Locate the cell with the specified text and output its [X, Y] center coordinate. 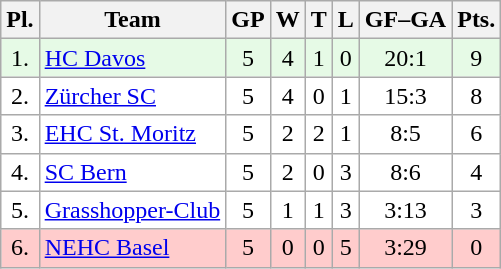
3:13 [405, 210]
6 [476, 134]
GF–GA [405, 20]
W [288, 20]
EHC St. Moritz [132, 134]
NEHC Basel [132, 248]
2. [20, 96]
T [318, 20]
20:1 [405, 58]
SC Bern [132, 172]
L [346, 20]
Pts. [476, 20]
6. [20, 248]
8:6 [405, 172]
8:5 [405, 134]
Zürcher SC [132, 96]
9 [476, 58]
3. [20, 134]
HC Davos [132, 58]
4. [20, 172]
Pl. [20, 20]
Team [132, 20]
8 [476, 96]
15:3 [405, 96]
GP [248, 20]
1. [20, 58]
3:29 [405, 248]
Grasshopper-Club [132, 210]
5. [20, 210]
